Pinpoint the cell where the given text exists, returning its (X, Y) midpoint coordinate. 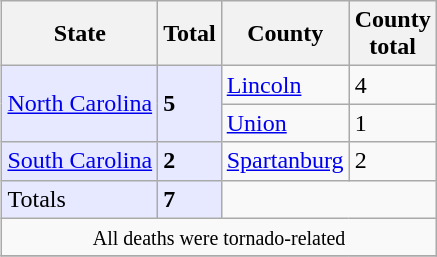
Union (285, 123)
Totals (80, 199)
All deaths were tornado-related (219, 237)
South Carolina (80, 161)
Lincoln (285, 85)
7 (190, 199)
Total (190, 34)
North Carolina (80, 104)
Spartanburg (285, 161)
Countytotal (392, 34)
1 (392, 123)
County (285, 34)
State (80, 34)
5 (190, 104)
4 (392, 85)
